Output the [x, y] coordinate of the center of the cell containing the given text.  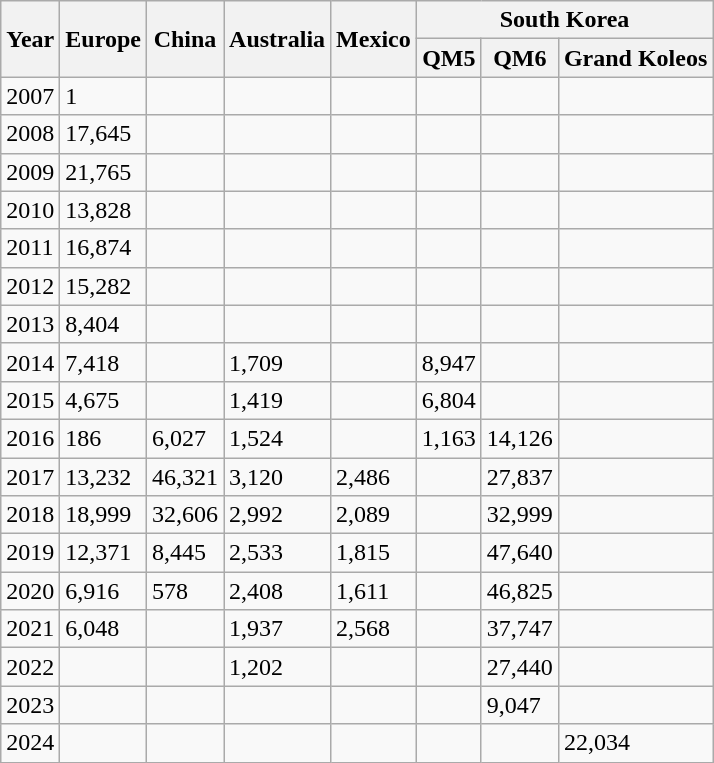
27,440 [520, 667]
12,371 [104, 553]
2,568 [374, 629]
46,825 [520, 591]
2018 [30, 515]
2,408 [278, 591]
8,947 [448, 362]
15,282 [104, 286]
China [184, 39]
578 [184, 591]
2010 [30, 210]
1,524 [278, 438]
2,089 [374, 515]
2023 [30, 705]
2017 [30, 477]
2015 [30, 400]
21,765 [104, 172]
2,533 [278, 553]
2009 [30, 172]
14,126 [520, 438]
47,640 [520, 553]
8,445 [184, 553]
2,486 [374, 477]
2013 [30, 324]
6,048 [104, 629]
QM5 [448, 58]
2012 [30, 286]
186 [104, 438]
6,916 [104, 591]
2014 [30, 362]
1,419 [278, 400]
1,937 [278, 629]
6,027 [184, 438]
Mexico [374, 39]
2019 [30, 553]
2022 [30, 667]
46,321 [184, 477]
22,034 [635, 743]
27,837 [520, 477]
South Korea [564, 20]
3,120 [278, 477]
2020 [30, 591]
1,163 [448, 438]
6,804 [448, 400]
QM6 [520, 58]
2011 [30, 248]
2007 [30, 96]
37,747 [520, 629]
17,645 [104, 134]
2008 [30, 134]
Europe [104, 39]
Australia [278, 39]
13,828 [104, 210]
16,874 [104, 248]
1,611 [374, 591]
4,675 [104, 400]
32,606 [184, 515]
2016 [30, 438]
1,709 [278, 362]
18,999 [104, 515]
Grand Koleos [635, 58]
32,999 [520, 515]
Year [30, 39]
8,404 [104, 324]
7,418 [104, 362]
2024 [30, 743]
1 [104, 96]
9,047 [520, 705]
2,992 [278, 515]
1,202 [278, 667]
1,815 [374, 553]
2021 [30, 629]
13,232 [104, 477]
